Find where the given text appears and provide that cell's center as (X, Y) coordinate. 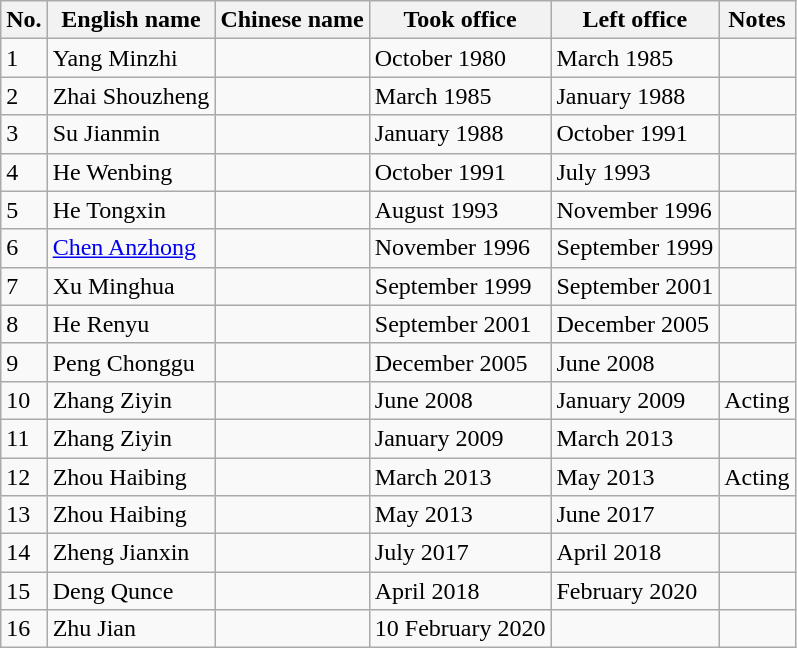
July 2017 (460, 553)
June 2017 (635, 515)
October 1980 (460, 58)
4 (24, 172)
Notes (757, 20)
Zhu Jian (131, 629)
11 (24, 438)
10 February 2020 (460, 629)
15 (24, 591)
He Renyu (131, 324)
16 (24, 629)
5 (24, 210)
3 (24, 134)
Xu Minghua (131, 286)
1 (24, 58)
12 (24, 477)
6 (24, 248)
10 (24, 400)
Zhai Shouzheng (131, 96)
Deng Qunce (131, 591)
Peng Chonggu (131, 362)
14 (24, 553)
Chinese name (292, 20)
No. (24, 20)
7 (24, 286)
He Tongxin (131, 210)
Su Jianmin (131, 134)
13 (24, 515)
9 (24, 362)
February 2020 (635, 591)
2 (24, 96)
Zheng Jianxin (131, 553)
Left office (635, 20)
Took office (460, 20)
Chen Anzhong (131, 248)
August 1993 (460, 210)
Yang Minzhi (131, 58)
English name (131, 20)
July 1993 (635, 172)
He Wenbing (131, 172)
8 (24, 324)
